Output the [X, Y] coordinate of the center of the cell containing the given text.  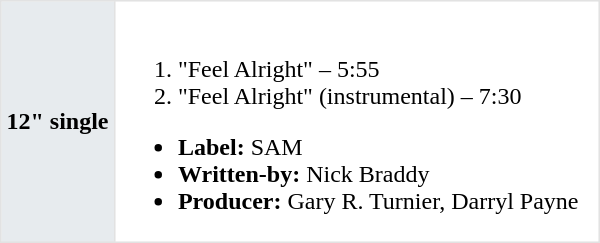
12" single [58, 122]
"Feel Alright" – 5:55"Feel Alright" (instrumental) – 7:30Label: SAMWritten-by: Nick BraddyProducer: Gary R. Turnier, Darryl Payne [356, 122]
